Capture the cell that displays the provided text and extract its [X, Y] central coordinate. 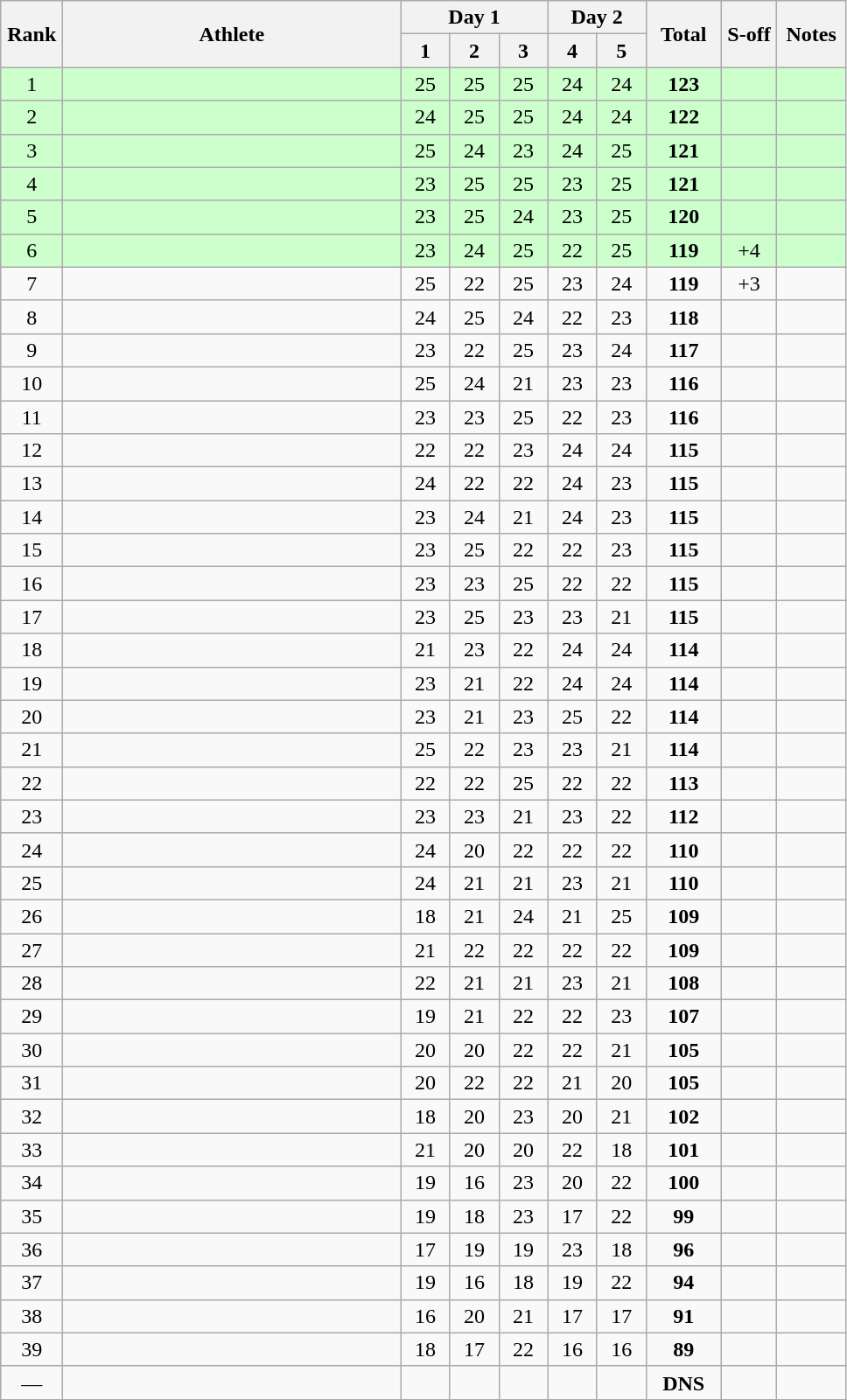
99 [683, 1216]
37 [31, 1283]
Day 2 [597, 17]
Notes [812, 34]
— [31, 1382]
+4 [749, 250]
122 [683, 117]
120 [683, 217]
28 [31, 983]
Day 1 [474, 17]
10 [31, 383]
32 [31, 1116]
108 [683, 983]
9 [31, 350]
6 [31, 250]
8 [31, 317]
118 [683, 317]
123 [683, 84]
117 [683, 350]
31 [31, 1083]
107 [683, 1017]
S-off [749, 34]
38 [31, 1316]
89 [683, 1349]
14 [31, 517]
100 [683, 1183]
34 [31, 1183]
94 [683, 1283]
112 [683, 816]
26 [31, 916]
15 [31, 550]
29 [31, 1017]
36 [31, 1249]
101 [683, 1150]
11 [31, 417]
12 [31, 451]
91 [683, 1316]
Total [683, 34]
13 [31, 484]
Athlete [232, 34]
27 [31, 949]
DNS [683, 1382]
102 [683, 1116]
96 [683, 1249]
+3 [749, 283]
113 [683, 783]
35 [31, 1216]
33 [31, 1150]
39 [31, 1349]
7 [31, 283]
Rank [31, 34]
30 [31, 1050]
